Determine the [x, y] coordinate at the center of the cell enclosing the given text.  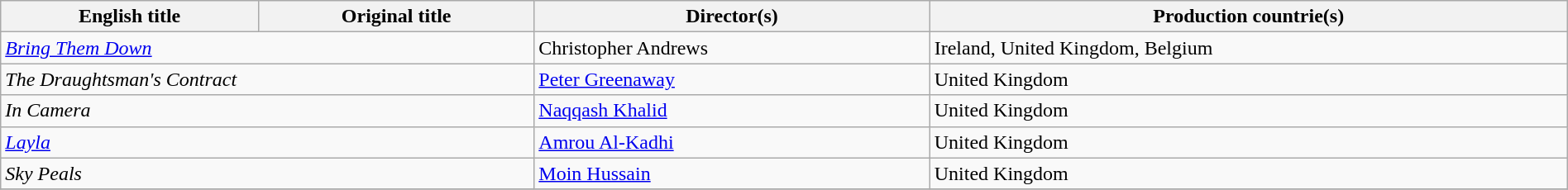
English title [130, 17]
Layla [268, 142]
Sky Peals [268, 173]
Bring Them Down [268, 48]
Original title [395, 17]
Director(s) [732, 17]
Moin Hussain [732, 173]
Production countrie(s) [1249, 17]
Amrou Al-Kadhi [732, 142]
Naqqash Khalid [732, 111]
The Draughtsman's Contract [268, 79]
Christopher Andrews [732, 48]
Peter Greenaway [732, 79]
Ireland, United Kingdom, Belgium [1249, 48]
In Camera [268, 111]
